Locate the cell with the specified text and output its (x, y) center coordinate. 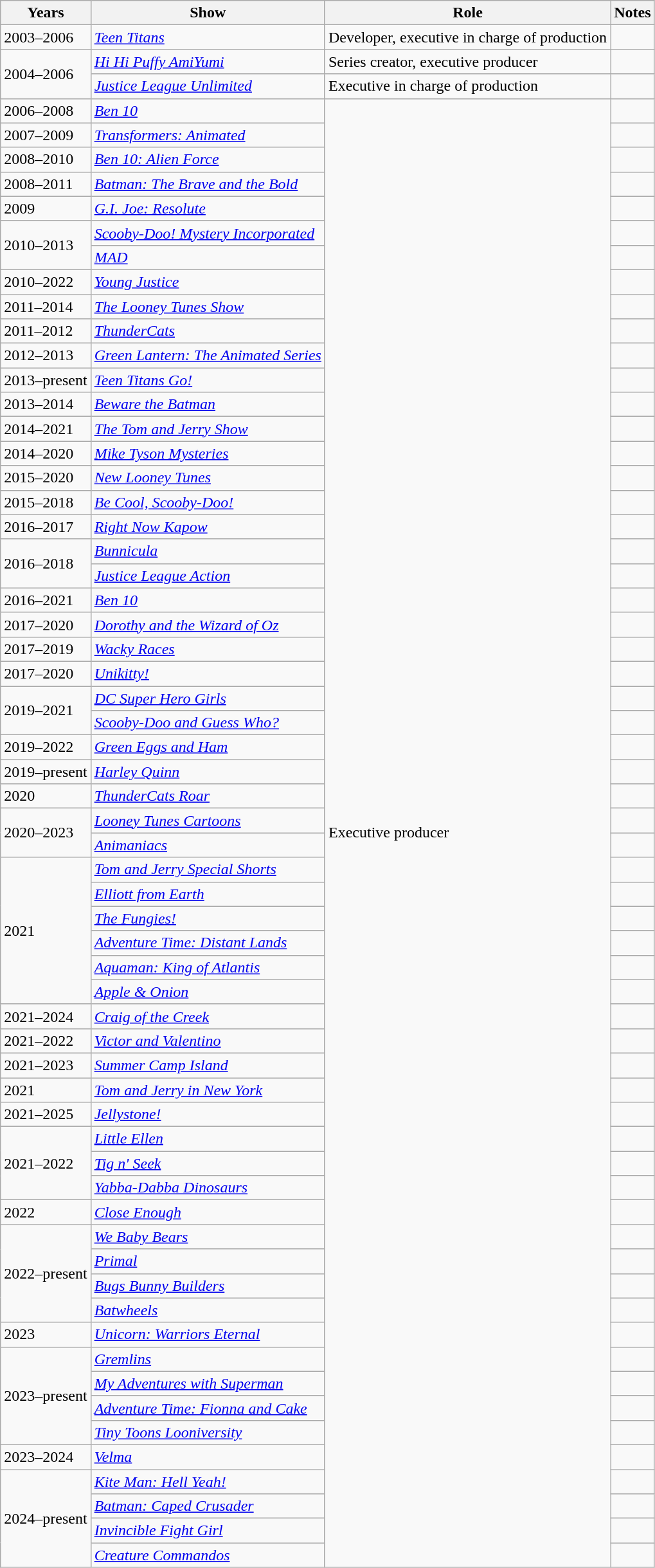
2022–present (46, 1273)
Years (46, 13)
Harley Quinn (208, 772)
DC Super Hero Girls (208, 698)
Wacky Races (208, 649)
Teen Titans (208, 37)
Victor and Valentino (208, 1041)
Executive producer (467, 833)
Invincible Fight Girl (208, 1531)
Hi Hi Puffy AmiYumi (208, 62)
2011–2014 (46, 307)
Tom and Jerry Special Shorts (208, 870)
New Looney Tunes (208, 478)
Series creator, executive producer (467, 62)
Be Cool, Scooby-Doo! (208, 502)
Scooby-Doo! Mystery Incorporated (208, 233)
Beware the Batman (208, 405)
Tiny Toons Looniversity (208, 1432)
2006–2008 (46, 111)
2023 (46, 1335)
Green Eggs and Ham (208, 747)
Unicorn: Warriors Eternal (208, 1335)
2004–2006 (46, 74)
2023–present (46, 1396)
Show (208, 13)
Primal (208, 1261)
2008–2011 (46, 184)
The Looney Tunes Show (208, 307)
Looney Tunes Cartoons (208, 821)
2014–2020 (46, 453)
2019–2022 (46, 747)
2021–2024 (46, 1016)
Little Ellen (208, 1139)
Kite Man: Hell Yeah! (208, 1481)
Developer, executive in charge of production (467, 37)
Summer Camp Island (208, 1065)
Close Enough (208, 1212)
2019–2021 (46, 710)
Creature Commandos (208, 1555)
2020–2023 (46, 833)
Scooby-Doo and Guess Who? (208, 723)
Gremlins (208, 1359)
MAD (208, 257)
Velma (208, 1457)
2012–2013 (46, 356)
2003–2006 (46, 37)
Bunnicula (208, 551)
2009 (46, 208)
Craig of the Creek (208, 1016)
G.I. Joe: Resolute (208, 208)
2023–2024 (46, 1457)
Animaniacs (208, 845)
2015–2018 (46, 502)
2021–2023 (46, 1065)
Unikitty! (208, 673)
The Tom and Jerry Show (208, 429)
Executive in charge of production (467, 86)
2016–2017 (46, 527)
2021–2025 (46, 1115)
Jellystone! (208, 1115)
Justice League Action (208, 576)
2016–2018 (46, 563)
Aquaman: King of Atlantis (208, 967)
Bugs Bunny Builders (208, 1286)
Notes (633, 13)
Young Justice (208, 282)
Batman: Caped Crusader (208, 1506)
2020 (46, 796)
2011–2012 (46, 331)
2017–2019 (46, 649)
Adventure Time: Distant Lands (208, 943)
2013–present (46, 380)
Role (467, 13)
Adventure Time: Fionna and Cake (208, 1408)
Dorothy and the Wizard of Oz (208, 624)
Apple & Onion (208, 992)
Yabba-Dabba Dinosaurs (208, 1188)
The Fungies! (208, 918)
Batman: The Brave and the Bold (208, 184)
Ben 10: Alien Force (208, 160)
2016–2021 (46, 600)
2010–2013 (46, 245)
Green Lantern: The Animated Series (208, 356)
2008–2010 (46, 160)
Elliott from Earth (208, 894)
Justice League Unlimited (208, 86)
Teen Titans Go! (208, 380)
2007–2009 (46, 135)
My Adventures with Superman (208, 1383)
2010–2022 (46, 282)
2015–2020 (46, 478)
Tom and Jerry in New York (208, 1090)
Mike Tyson Mysteries (208, 453)
Batwheels (208, 1310)
2024–present (46, 1518)
2013–2014 (46, 405)
2014–2021 (46, 429)
Transformers: Animated (208, 135)
Right Now Kapow (208, 527)
2019–present (46, 772)
2022 (46, 1212)
ThunderCats Roar (208, 796)
We Baby Bears (208, 1237)
Tig n' Seek (208, 1163)
ThunderCats (208, 331)
